Output the (X, Y) coordinate of the center of the cell containing the given text.  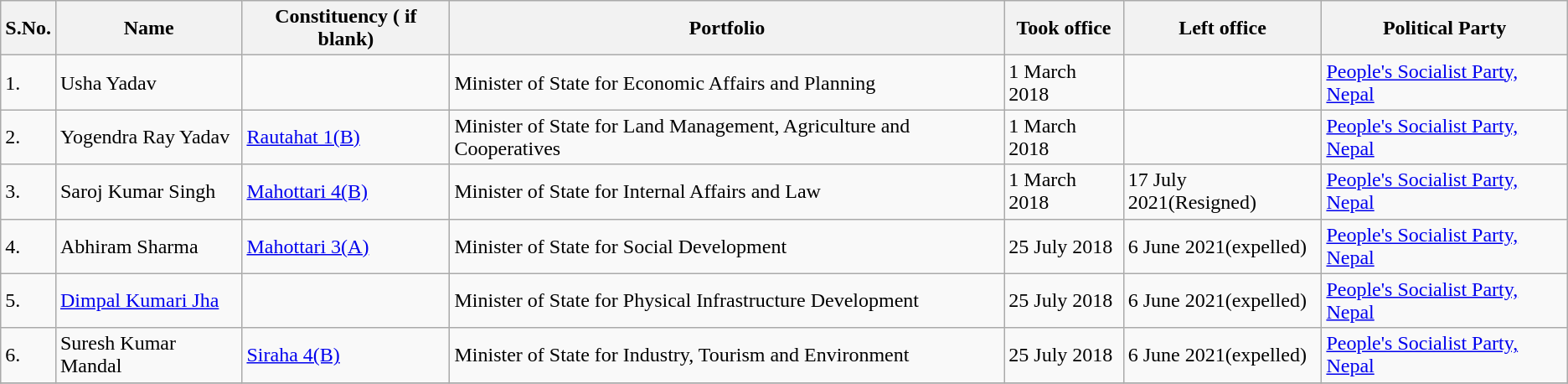
2. (28, 138)
Abhiram Sharma (148, 246)
Constituency ( if blank) (346, 29)
4. (28, 246)
Mahottari 4(B) (346, 191)
Minister of State for Physical Infrastructure Development (727, 300)
6. (28, 355)
3. (28, 191)
1. (28, 82)
17 July 2021(Resigned) (1223, 191)
Siraha 4(B) (346, 355)
Portfolio (727, 29)
Mahottari 3(A) (346, 246)
Rautahat 1(B) (346, 138)
Dimpal Kumari Jha (148, 300)
Minister of State for Social Development (727, 246)
Took office (1064, 29)
Left office (1223, 29)
Political Party (1444, 29)
Usha Yadav (148, 82)
Yogendra Ray Yadav (148, 138)
Minister of State for Internal Affairs and Law (727, 191)
Minister of State for Economic Affairs and Planning (727, 82)
5. (28, 300)
Name (148, 29)
Minister of State for Industry, Tourism and Environment (727, 355)
Saroj Kumar Singh (148, 191)
S.No. (28, 29)
Minister of State for Land Management, Agriculture and Cooperatives (727, 138)
Suresh Kumar Mandal (148, 355)
